Detect which cell encompasses the target text, then output its (X, Y) center coordinate. 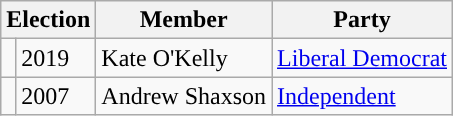
Andrew Shaxson (184, 96)
2007 (56, 96)
Member (184, 20)
Independent (362, 96)
Kate O'Kelly (184, 58)
Liberal Democrat (362, 58)
Party (362, 20)
Election (48, 20)
2019 (56, 58)
